From the cell containing the given text, extract its center point as (X, Y) coordinate. 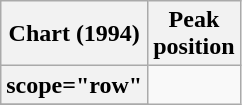
Peakposition (194, 34)
scope="row" (74, 85)
Chart (1994) (74, 34)
